Extract the (x, y) coordinate from the center of the cell holding the provided text.  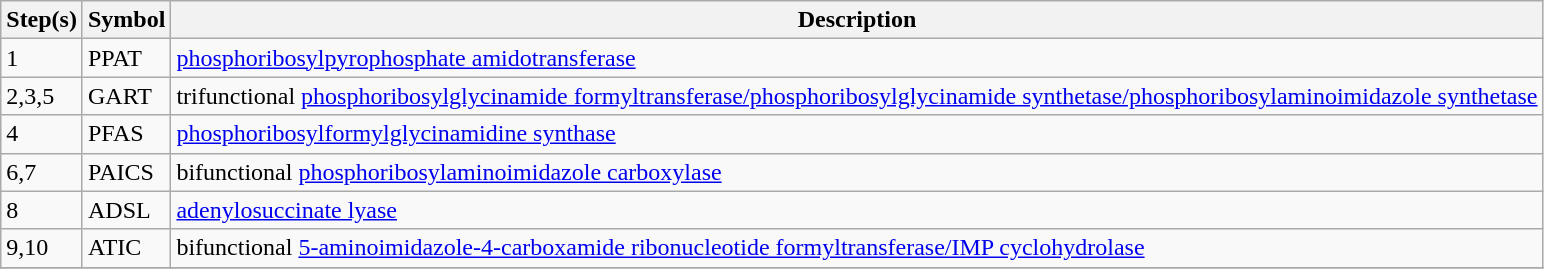
bifunctional 5-aminoimidazole-4-carboxamide ribonucleotide formyltransferase/IMP cyclohydrolase (857, 248)
phosphoribosylpyrophosphate amidotransferase (857, 58)
bifunctional phosphoribosylaminoimidazole carboxylase (857, 172)
6,7 (42, 172)
2,3,5 (42, 96)
phosphoribosylformylglycinamidine synthase (857, 134)
8 (42, 210)
PFAS (126, 134)
9,10 (42, 248)
trifunctional phosphoribosylglycinamide formyltransferase/phosphoribosylglycinamide synthetase/phosphoribosylaminoimidazole synthetase (857, 96)
adenylosuccinate lyase (857, 210)
PPAT (126, 58)
1 (42, 58)
PAICS (126, 172)
ATIC (126, 248)
Step(s) (42, 20)
Description (857, 20)
4 (42, 134)
ADSL (126, 210)
Symbol (126, 20)
GART (126, 96)
